Detect which cell encompasses the target text, then output its [x, y] center coordinate. 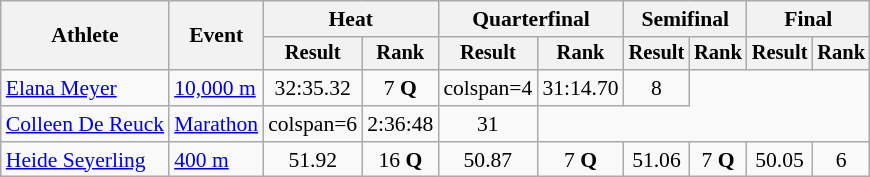
Final [808, 19]
2:36:48 [400, 124]
Marathon [216, 124]
10,000 m [216, 88]
Event [216, 36]
colspan=4 [488, 88]
8 [657, 88]
31 [488, 124]
Heat [350, 19]
7 Q [400, 88]
32:35.32 [312, 88]
colspan=6 [312, 124]
31:14.70 [580, 88]
Quarterfinal [530, 19]
Elana Meyer [85, 88]
Colleen De Reuck [85, 124]
Athlete [85, 36]
Semifinal [686, 19]
